Search for the cell housing the specified text and yield its (X, Y) center coordinate. 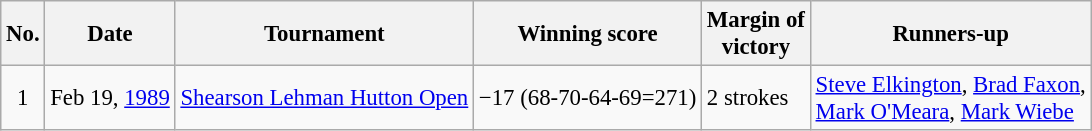
2 strokes (756, 98)
No. (23, 34)
1 (23, 98)
Date (110, 34)
Tournament (324, 34)
Winning score (588, 34)
Steve Elkington, Brad Faxon, Mark O'Meara, Mark Wiebe (950, 98)
Margin ofvictory (756, 34)
Runners-up (950, 34)
Shearson Lehman Hutton Open (324, 98)
−17 (68-70-64-69=271) (588, 98)
Feb 19, 1989 (110, 98)
